Output the (x, y) coordinate of the center of the cell containing the given text.  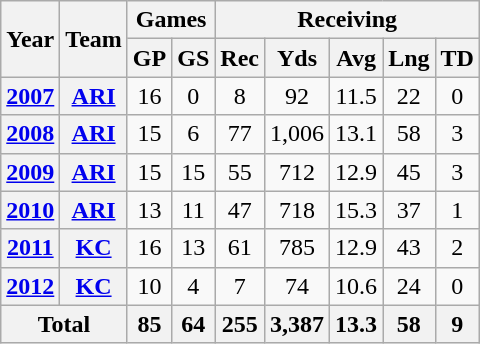
6 (194, 134)
24 (409, 286)
712 (298, 172)
45 (409, 172)
13.3 (356, 324)
1,006 (298, 134)
2008 (30, 134)
2010 (30, 210)
2 (457, 248)
Games (170, 20)
2009 (30, 172)
2011 (30, 248)
7 (240, 286)
Team (94, 39)
77 (240, 134)
3,387 (298, 324)
74 (298, 286)
10 (149, 286)
GP (149, 58)
Receiving (348, 20)
785 (298, 248)
43 (409, 248)
55 (240, 172)
GS (194, 58)
1 (457, 210)
2007 (30, 96)
92 (298, 96)
2012 (30, 286)
Avg (356, 58)
10.6 (356, 286)
47 (240, 210)
37 (409, 210)
9 (457, 324)
64 (194, 324)
Yds (298, 58)
Year (30, 39)
255 (240, 324)
8 (240, 96)
TD (457, 58)
Lng (409, 58)
11 (194, 210)
85 (149, 324)
13.1 (356, 134)
61 (240, 248)
Rec (240, 58)
4 (194, 286)
11.5 (356, 96)
Total (64, 324)
22 (409, 96)
15.3 (356, 210)
718 (298, 210)
